Search for the cell housing the specified text and yield its (X, Y) center coordinate. 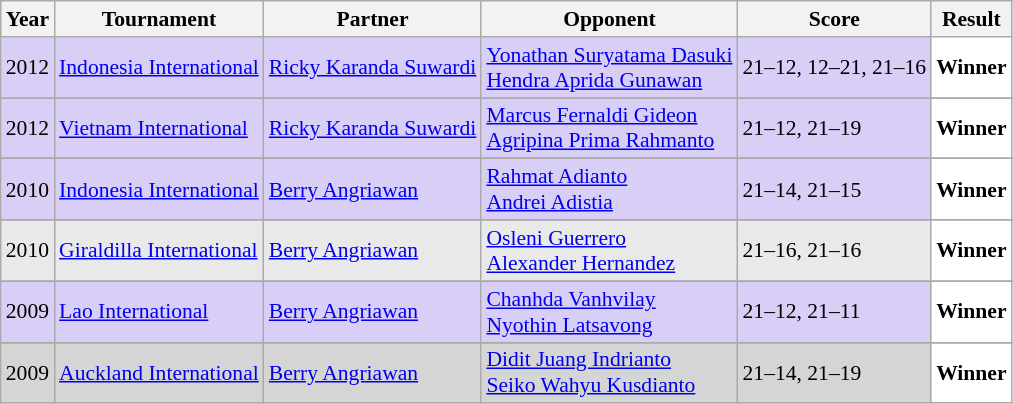
21–14, 21–19 (834, 372)
Tournament (159, 19)
Partner (373, 19)
Year (28, 19)
Chanhda Vanhvilay Nyothin Latsavong (609, 312)
Lao International (159, 312)
Didit Juang Indrianto Seiko Wahyu Kusdianto (609, 372)
Score (834, 19)
Osleni Guerrero Alexander Hernandez (609, 250)
21–12, 21–11 (834, 312)
Giraldilla International (159, 250)
Opponent (609, 19)
21–12, 12–21, 21–16 (834, 68)
21–14, 21–15 (834, 190)
Vietnam International (159, 128)
Yonathan Suryatama Dasuki Hendra Aprida Gunawan (609, 68)
Rahmat Adianto Andrei Adistia (609, 190)
21–16, 21–16 (834, 250)
Marcus Fernaldi Gideon Agripina Prima Rahmanto (609, 128)
Auckland International (159, 372)
21–12, 21–19 (834, 128)
Result (972, 19)
